Provide the (X, Y) coordinate of the cell's center where the given text is located.  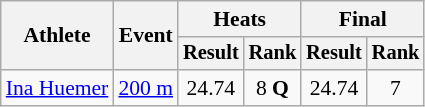
Athlete (58, 36)
Final (362, 19)
8 Q (273, 88)
Event (146, 36)
Heats (240, 19)
200 m (146, 88)
Ina Huemer (58, 88)
7 (396, 88)
